Provide the [x, y] coordinate of the cell's center where the given text is located.  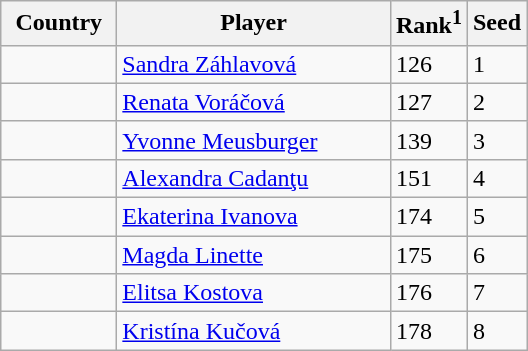
2 [496, 102]
Rank1 [428, 24]
175 [428, 255]
Yvonne Meusburger [254, 140]
Kristína Kučová [254, 331]
Country [59, 24]
Alexandra Cadanţu [254, 178]
151 [428, 178]
126 [428, 64]
Player [254, 24]
127 [428, 102]
Seed [496, 24]
Sandra Záhlavová [254, 64]
6 [496, 255]
5 [496, 217]
8 [496, 331]
1 [496, 64]
Magda Linette [254, 255]
3 [496, 140]
139 [428, 140]
4 [496, 178]
178 [428, 331]
Renata Voráčová [254, 102]
174 [428, 217]
176 [428, 293]
Ekaterina Ivanova [254, 217]
7 [496, 293]
Elitsa Kostova [254, 293]
